Provide the (X, Y) coordinate of the cell's center where the given text is located.  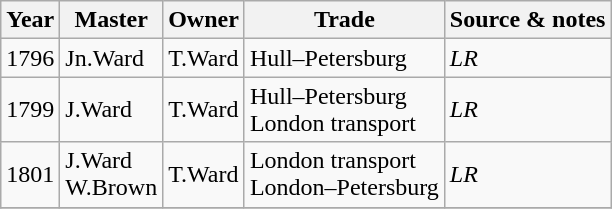
Jn.Ward (112, 58)
Trade (344, 20)
1799 (30, 110)
J.WardW.Brown (112, 174)
J.Ward (112, 110)
1801 (30, 174)
Owner (204, 20)
1796 (30, 58)
Year (30, 20)
Hull–Petersburg (344, 58)
London transportLondon–Petersburg (344, 174)
Source & notes (528, 20)
Master (112, 20)
Hull–PetersburgLondon transport (344, 110)
